Detect which cell encompasses the target text, then output its [X, Y] center coordinate. 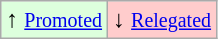
↓ Relegated [162, 20]
↑ Promoted [54, 20]
